Return [x, y] of the center of cell containing provided text 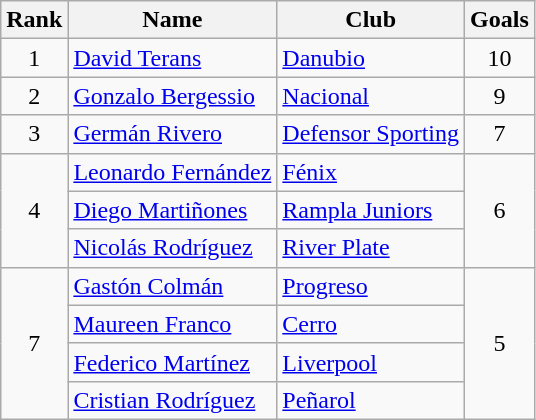
Cristian Rodríguez [172, 400]
9 [500, 96]
River Plate [371, 248]
Federico Martínez [172, 362]
Nicolás Rodríguez [172, 248]
Diego Martiñones [172, 210]
Nacional [371, 96]
Gonzalo Bergessio [172, 96]
Club [371, 20]
Peñarol [371, 400]
Rampla Juniors [371, 210]
Name [172, 20]
1 [34, 58]
Defensor Sporting [371, 134]
Leonardo Fernández [172, 172]
5 [500, 343]
6 [500, 210]
Progreso [371, 286]
Goals [500, 20]
Liverpool [371, 362]
Rank [34, 20]
Cerro [371, 324]
Fénix [371, 172]
Danubio [371, 58]
3 [34, 134]
2 [34, 96]
4 [34, 210]
10 [500, 58]
David Terans [172, 58]
Germán Rivero [172, 134]
Maureen Franco [172, 324]
Gastón Colmán [172, 286]
